Identify which cell holds the provided text, then report its (X, Y) central coordinate. 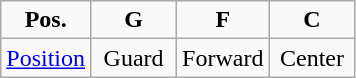
F (223, 20)
Center (312, 58)
Pos. (46, 20)
G (134, 20)
C (312, 20)
Guard (134, 58)
Position (46, 58)
Forward (223, 58)
